Provide the (X, Y) coordinate of the cell's center where the given text is located.  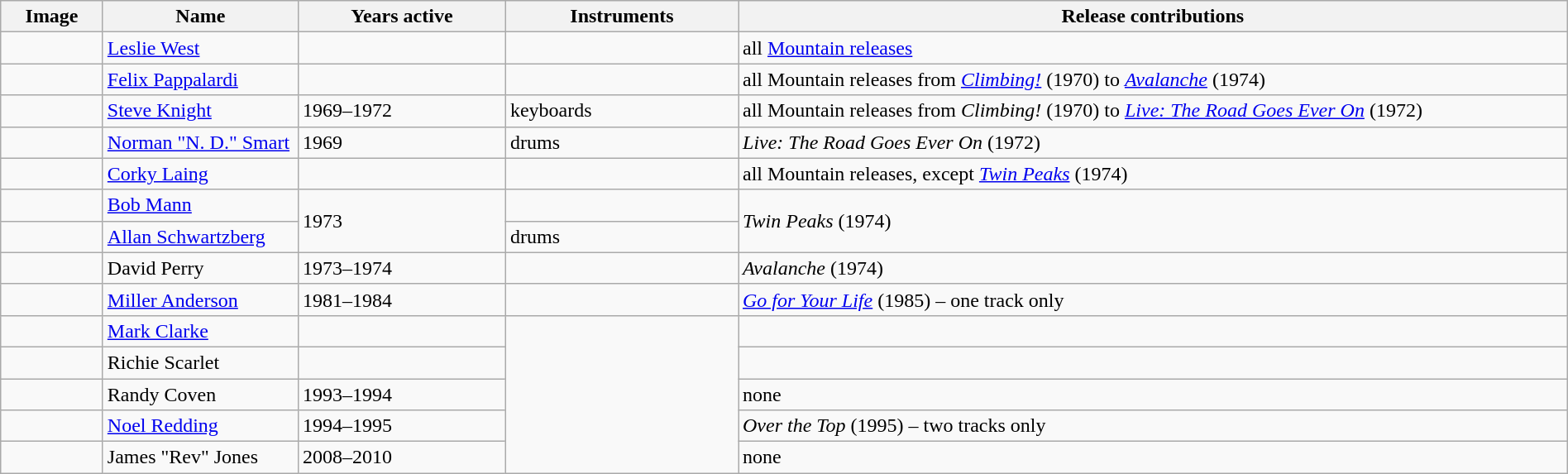
David Perry (200, 268)
Randy Coven (200, 395)
1981–1984 (402, 299)
Norman "N. D." Smart (200, 142)
2008–2010 (402, 457)
Leslie West (200, 48)
Noel Redding (200, 426)
Over the Top (1995) – two tracks only (1153, 426)
1993–1994 (402, 395)
Avalanche (1974) (1153, 268)
Allan Schwartzberg (200, 237)
Corky Laing (200, 174)
Mark Clarke (200, 331)
Go for Your Life (1985) – one track only (1153, 299)
all Mountain releases (1153, 48)
Years active (402, 17)
all Mountain releases from Climbing! (1970) to Live: The Road Goes Ever On (1972) (1153, 111)
Miller Anderson (200, 299)
Instruments (622, 17)
James "Rev" Jones (200, 457)
Richie Scarlet (200, 362)
Felix Pappalardi (200, 79)
1973–1974 (402, 268)
Name (200, 17)
1994–1995 (402, 426)
all Mountain releases from Climbing! (1970) to Avalanche (1974) (1153, 79)
Bob Mann (200, 205)
keyboards (622, 111)
Steve Knight (200, 111)
1973 (402, 221)
Image (52, 17)
1969–1972 (402, 111)
Release contributions (1153, 17)
Twin Peaks (1974) (1153, 221)
1969 (402, 142)
Live: The Road Goes Ever On (1972) (1153, 142)
all Mountain releases, except Twin Peaks (1974) (1153, 174)
